Capture the cell that displays the provided text and extract its (X, Y) central coordinate. 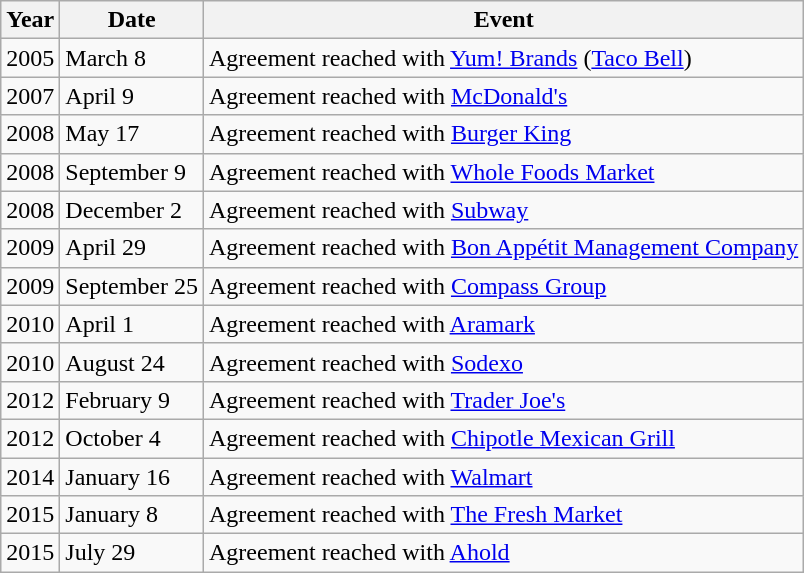
Agreement reached with Aramark (504, 324)
January 16 (132, 477)
October 4 (132, 438)
Year (30, 20)
Agreement reached with McDonald's (504, 96)
Agreement reached with Yum! Brands (Taco Bell) (504, 58)
Agreement reached with Compass Group (504, 286)
May 17 (132, 134)
Agreement reached with Chipotle Mexican Grill (504, 438)
April 29 (132, 248)
Agreement reached with Walmart (504, 477)
Agreement reached with Trader Joe's (504, 400)
January 8 (132, 515)
February 9 (132, 400)
Date (132, 20)
Agreement reached with Ahold (504, 553)
Agreement reached with Subway (504, 210)
Agreement reached with Burger King (504, 134)
September 9 (132, 172)
Agreement reached with The Fresh Market (504, 515)
2005 (30, 58)
2014 (30, 477)
August 24 (132, 362)
Agreement reached with Bon Appétit Management Company (504, 248)
July 29 (132, 553)
2007 (30, 96)
Event (504, 20)
Agreement reached with Sodexo (504, 362)
September 25 (132, 286)
April 9 (132, 96)
April 1 (132, 324)
December 2 (132, 210)
Agreement reached with Whole Foods Market (504, 172)
March 8 (132, 58)
